Locate the cell with the specified text and output its (X, Y) center coordinate. 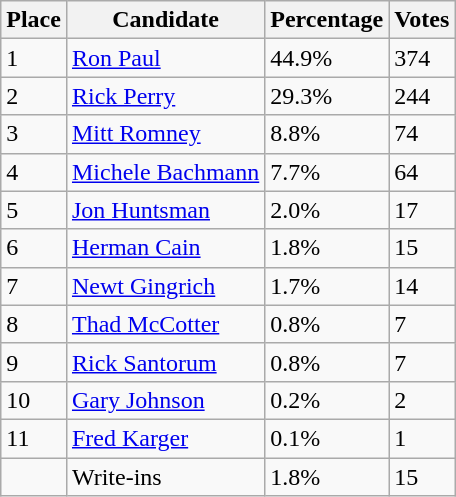
Place (34, 20)
7.7% (327, 172)
Ron Paul (165, 58)
8 (34, 324)
29.3% (327, 96)
44.9% (327, 58)
Votes (422, 20)
Michele Bachmann (165, 172)
17 (422, 210)
Herman Cain (165, 248)
9 (34, 362)
Rick Perry (165, 96)
Candidate (165, 20)
10 (34, 400)
Gary Johnson (165, 400)
244 (422, 96)
0.2% (327, 400)
6 (34, 248)
1.7% (327, 286)
Mitt Romney (165, 134)
5 (34, 210)
Thad McCotter (165, 324)
Fred Karger (165, 438)
3 (34, 134)
Percentage (327, 20)
8.8% (327, 134)
4 (34, 172)
14 (422, 286)
Rick Santorum (165, 362)
2.0% (327, 210)
0.1% (327, 438)
64 (422, 172)
Write-ins (165, 477)
74 (422, 134)
374 (422, 58)
11 (34, 438)
Jon Huntsman (165, 210)
Newt Gingrich (165, 286)
